Output the (x, y) coordinate of the center of the cell containing the given text.  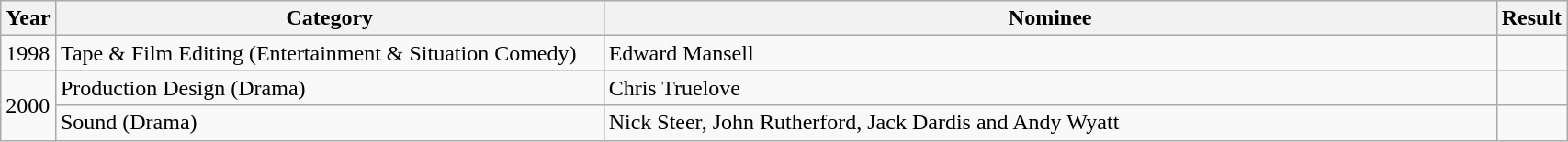
Edward Mansell (1050, 53)
Nick Steer, John Rutherford, Jack Dardis and Andy Wyatt (1050, 123)
Result (1531, 18)
2000 (28, 105)
Tape & Film Editing (Entertainment & Situation Comedy) (329, 53)
Nominee (1050, 18)
Sound (Drama) (329, 123)
Chris Truelove (1050, 88)
Production Design (Drama) (329, 88)
Year (28, 18)
1998 (28, 53)
Category (329, 18)
